Provide the (X, Y) coordinate of the cell's center where the given text is located.  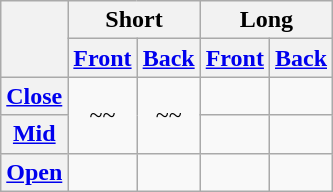
Open (34, 172)
Mid (34, 134)
Short (134, 20)
Long (266, 20)
Close (34, 96)
